Identify which cell holds the provided text, then report its (X, Y) central coordinate. 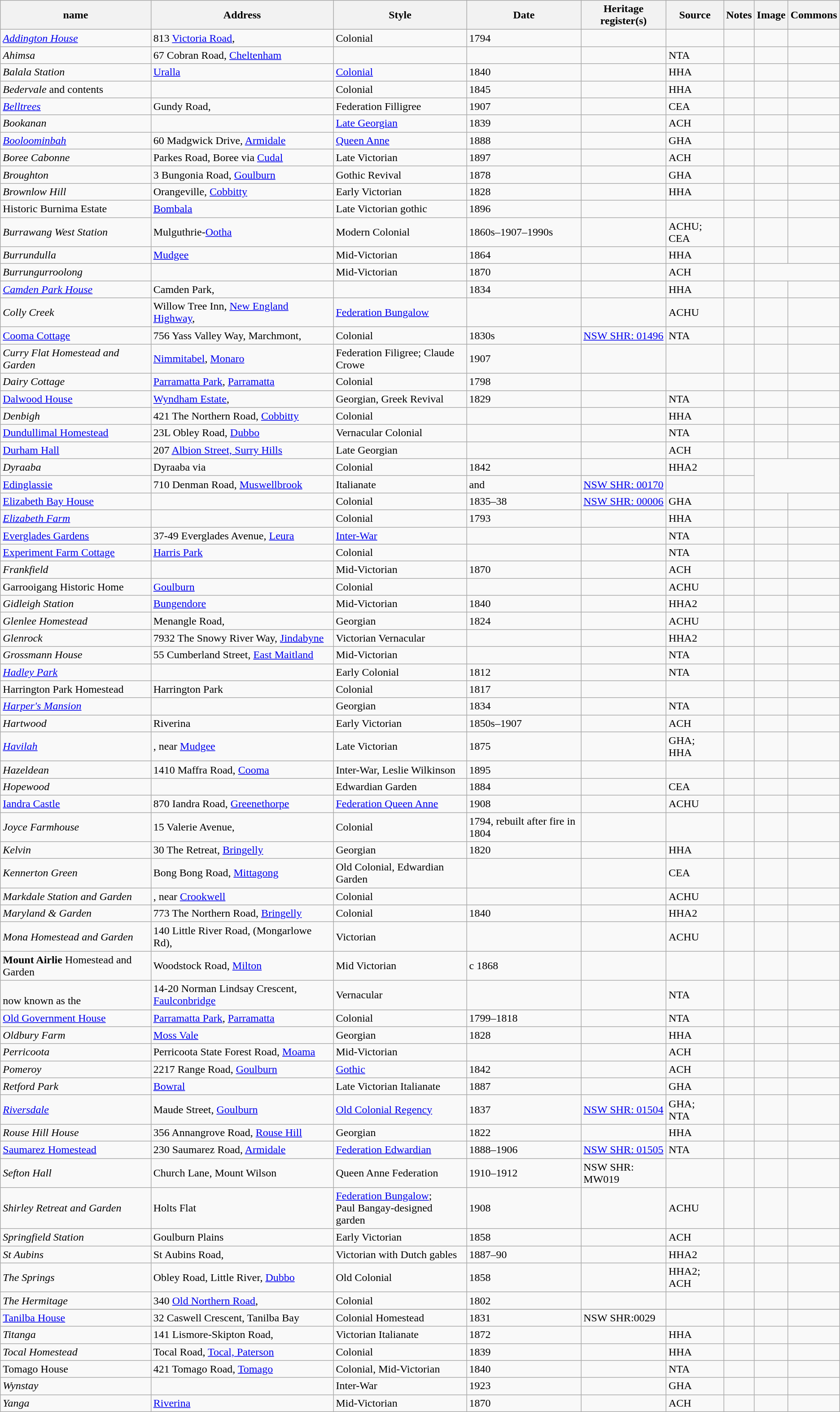
1860s–1907–1990s (524, 232)
Mulguthrie-Ootha (242, 232)
60 Madgwick Drive, Armidale (242, 140)
and (524, 484)
1884 (524, 787)
Moss Vale (242, 1035)
Willow Tree Inn, New England Highway, (242, 312)
Gidleigh Station (75, 604)
GHA;NTA (695, 1109)
Colly Creek (75, 312)
Bookanan (75, 123)
St Aubins Road, (242, 1255)
1895 (524, 769)
Markdale Station and Garden (75, 896)
Belltrees (75, 106)
1410 Maffra Road, Cooma (242, 769)
756 Yass Valley Way, Marchmont, (242, 336)
ACHU; CEA (695, 232)
1888 (524, 140)
Image (771, 15)
Menangle Road, (242, 621)
c 1868 (524, 966)
St Aubins (75, 1255)
Camden Park House (75, 289)
141 Lismore-Skipton Road, (242, 1335)
Tanilba House (75, 1318)
421 The Northern Road, Cobbitty (242, 416)
Burrundulla (75, 255)
37-49 Everglades Avenue, Leura (242, 535)
Victorian with Dutch gables (400, 1255)
Queen Anne Federation (400, 1173)
Mudgee (242, 255)
, near Mudgee (242, 747)
Dundullimal Homestead (75, 433)
Riversdale (75, 1109)
1910–1912 (524, 1173)
Wynstay (75, 1386)
NSW SHR: MW019 (624, 1173)
421 Tomago Road, Tomago (242, 1369)
Perricoota State Forest Road, Moama (242, 1052)
Colonial Homestead (400, 1318)
1820 (524, 850)
356 Annangrove Road, Rouse Hill (242, 1132)
Boree Cabonne (75, 157)
1837 (524, 1109)
Orangeville, Cobbitty (242, 192)
Late Victorian Italianate (400, 1086)
1831 (524, 1318)
Holts Flat (242, 1208)
Saumarez Homestead (75, 1150)
Tomago House (75, 1369)
1887 (524, 1086)
Notes (739, 15)
Wyndham Estate, (242, 399)
name (75, 15)
Garrooigang Historic Home (75, 587)
Mount Airlie Homestead and Garden (75, 966)
Bungendore (242, 604)
Harper's Mansion (75, 706)
710 Denman Road, Muswellbrook (242, 484)
NSW SHR: 01496 (624, 336)
1850s–1907 (524, 723)
Camden Park, (242, 289)
Kennerton Green (75, 873)
230 Saumarez Road, Armidale (242, 1150)
1799–1818 (524, 1018)
1897 (524, 157)
Federation Filligree (400, 106)
Gothic (400, 1069)
Joyce Farmhouse (75, 826)
Everglades Gardens (75, 535)
Federation Bungalow (400, 312)
Elizabeth Bay House (75, 501)
Old Colonial (400, 1278)
Glenlee Homestead (75, 621)
Italianate (400, 484)
Booloominbah (75, 140)
1794, rebuilt after fire in 1804 (524, 826)
Modern Colonial (400, 232)
870 Iandra Road, Greenethorpe (242, 804)
Federation Queen Anne (400, 804)
Dairy Cottage (75, 382)
Old Colonial, Edwardian Garden (400, 873)
32 Caswell Crescent, Tanilba Bay (242, 1318)
Hopewood (75, 787)
Perricoota (75, 1052)
Glenrock (75, 638)
773 The Northern Road, Bringelly (242, 914)
Experiment Farm Cottage (75, 553)
Addington House (75, 38)
Heritage register(s) (624, 15)
, near Crookwell (242, 896)
Hartwood (75, 723)
Grossmann House (75, 655)
Springfield Station (75, 1237)
Rouse Hill House (75, 1132)
Cooma Cottage (75, 336)
Church Lane, Mount Wilson (242, 1173)
1830s (524, 336)
Georgian, Greek Revival (400, 399)
Commons (814, 15)
67 Cobran Road, Cheltenham (242, 55)
Oldbury Farm (75, 1035)
Burrungurroolong (75, 272)
3 Bungonia Road, Goulburn (242, 175)
NSW SHR:0029 (624, 1318)
Tocal Road, Tocal, Paterson (242, 1352)
Woodstock Road, Milton (242, 966)
Victorian Vernacular (400, 638)
GHA;HHA (695, 747)
1923 (524, 1386)
813 Victoria Road, (242, 38)
Broughton (75, 175)
Uralla (242, 72)
Style (400, 15)
140 Little River Road, (Mongarlowe Rd), (242, 937)
Federation Filigree; Claude Crowe (400, 359)
Old Colonial Regency (400, 1109)
1896 (524, 209)
1835–38 (524, 501)
207 Albion Street, Surry Hills (242, 450)
23L Obley Road, Dubbo (242, 433)
Federation Bungalow;Paul Bangay-designed garden (400, 1208)
Titanga (75, 1335)
Dyraaba via (242, 467)
NSW SHR: 00006 (624, 501)
1829 (524, 399)
55 Cumberland Street, East Maitland (242, 655)
30 The Retreat, Bringelly (242, 850)
Nimmitabel, Monaro (242, 359)
1875 (524, 747)
1798 (524, 382)
1802 (524, 1301)
Mona Homestead and Garden (75, 937)
Retford Park (75, 1086)
Parkes Road, Boree via Cudal (242, 157)
Gothic Revival (400, 175)
Sefton Hall (75, 1173)
Denbigh (75, 416)
Early Colonial (400, 672)
Victorian Italianate (400, 1335)
Historic Burnima Estate (75, 209)
340 Old Northern Road, (242, 1301)
now known as the (75, 995)
NSW SHR: 01504 (624, 1109)
Late Victorian gothic (400, 209)
Brownlow Hill (75, 192)
The Springs (75, 1278)
Frankfield (75, 570)
1888–1906 (524, 1150)
Shirley Retreat and Garden (75, 1208)
Elizabeth Farm (75, 518)
The Hermitage (75, 1301)
1887–90 (524, 1255)
Source (695, 15)
Pomeroy (75, 1069)
1872 (524, 1335)
Curry Flat Homestead and Garden (75, 359)
NSW SHR: 01505 (624, 1150)
Date (524, 15)
Burrawang West Station (75, 232)
Bong Bong Road, Mittagong (242, 873)
Hazeldean (75, 769)
Gundy Road, (242, 106)
Harrington Park (242, 689)
Balala Station (75, 72)
Queen Anne (400, 140)
15 Valerie Avenue, (242, 826)
Goulburn Plains (242, 1237)
1864 (524, 255)
1824 (524, 621)
2217 Range Road, Goulburn (242, 1069)
1845 (524, 89)
Havilah (75, 747)
Obley Road, Little River, Dubbo (242, 1278)
HHA2; ACH (695, 1278)
Dalwood House (75, 399)
Edinglassie (75, 484)
Bowral (242, 1086)
Durham Hall (75, 450)
Victorian (400, 937)
1817 (524, 689)
Kelvin (75, 850)
1822 (524, 1132)
Old Government House (75, 1018)
Harris Park (242, 553)
Inter-War, Leslie Wilkinson (400, 769)
1812 (524, 672)
Ahimsa (75, 55)
Bedervale and contents (75, 89)
1794 (524, 38)
Vernacular Colonial (400, 433)
Address (242, 15)
Mid Victorian (400, 966)
1878 (524, 175)
1793 (524, 518)
Tocal Homestead (75, 1352)
Yanga (75, 1403)
Goulburn (242, 587)
Hadley Park (75, 672)
NSW SHR: 00170 (624, 484)
Colonial, Mid-Victorian (400, 1369)
Maryland & Garden (75, 914)
Vernacular (400, 995)
Edwardian Garden (400, 787)
Harrington Park Homestead (75, 689)
7932 The Snowy River Way, Jindabyne (242, 638)
Dyraaba (75, 467)
Federation Edwardian (400, 1150)
14-20 Norman Lindsay Crescent, Faulconbridge (242, 995)
Bombala (242, 209)
Maude Street, Goulburn (242, 1109)
Iandra Castle (75, 804)
